Capture the cell that displays the provided text and extract its (x, y) central coordinate. 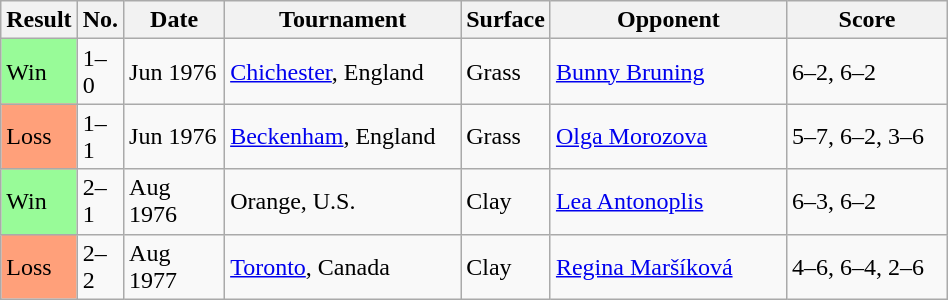
2–1 (100, 202)
Regina Maršíková (668, 266)
6–2, 6–2 (866, 72)
Bunny Bruning (668, 72)
Tournament (343, 20)
Aug 1976 (174, 202)
Aug 1977 (174, 266)
1–1 (100, 136)
Opponent (668, 20)
Result (39, 20)
Chichester, England (343, 72)
6–3, 6–2 (866, 202)
Toronto, Canada (343, 266)
No. (100, 20)
Olga Morozova (668, 136)
5–7, 6–2, 3–6 (866, 136)
Score (866, 20)
1–0 (100, 72)
2–2 (100, 266)
Lea Antonoplis (668, 202)
Orange, U.S. (343, 202)
Date (174, 20)
Surface (506, 20)
4–6, 6–4, 2–6 (866, 266)
Beckenham, England (343, 136)
